Locate the cell with the specified text and output its [x, y] center coordinate. 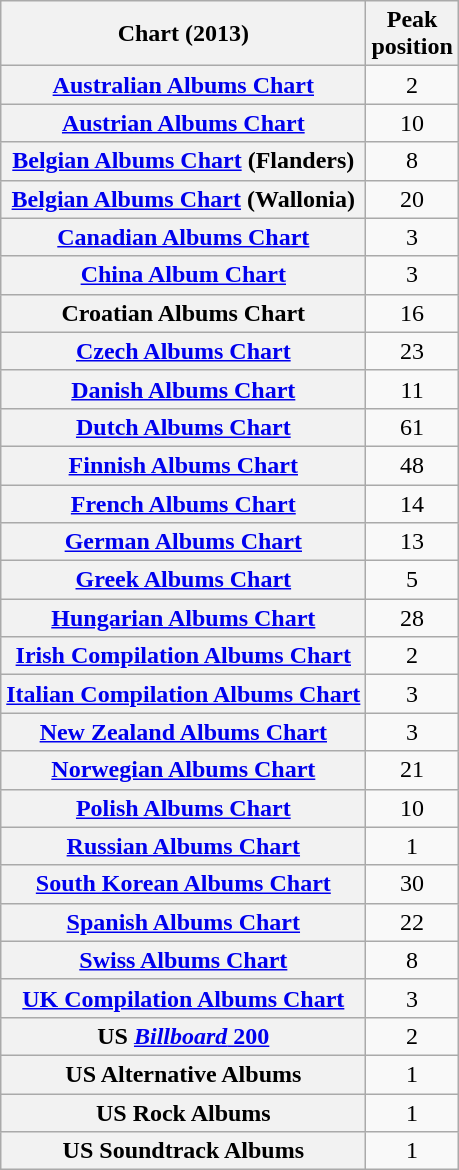
Australian Albums Chart [184, 85]
Austrian Albums Chart [184, 123]
Czech Albums Chart [184, 351]
US Alternative Albums [184, 1074]
Croatian Albums Chart [184, 313]
Canadian Albums Chart [184, 237]
Irish Compilation Albums Chart [184, 656]
48 [412, 465]
Spanish Albums Chart [184, 922]
Norwegian Albums Chart [184, 770]
New Zealand Albums Chart [184, 732]
Chart (2013) [184, 34]
Danish Albums Chart [184, 389]
German Albums Chart [184, 542]
14 [412, 503]
Peakposition [412, 34]
US Billboard 200 [184, 1036]
US Rock Albums [184, 1113]
23 [412, 351]
UK Compilation Albums Chart [184, 998]
61 [412, 427]
Hungarian Albums Chart [184, 618]
11 [412, 389]
Swiss Albums Chart [184, 960]
30 [412, 884]
Greek Albums Chart [184, 580]
South Korean Albums Chart [184, 884]
Dutch Albums Chart [184, 427]
China Album Chart [184, 275]
Italian Compilation Albums Chart [184, 694]
21 [412, 770]
16 [412, 313]
Finnish Albums Chart [184, 465]
US Soundtrack Albums [184, 1151]
20 [412, 199]
Belgian Albums Chart (Wallonia) [184, 199]
Belgian Albums Chart (Flanders) [184, 161]
22 [412, 922]
French Albums Chart [184, 503]
Polish Albums Chart [184, 808]
Russian Albums Chart [184, 846]
28 [412, 618]
5 [412, 580]
13 [412, 542]
